For the text-containing cell, return its midpoint in [X, Y] coordinate format. 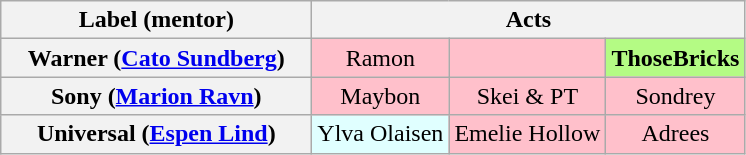
Skei & PT [528, 96]
Acts [528, 20]
Warner (Cato Sundberg) [156, 58]
Sony (Marion Ravn) [156, 96]
Universal (Espen Lind) [156, 134]
Ylva Olaisen [380, 134]
Sondrey [676, 96]
Maybon [380, 96]
Emelie Hollow [528, 134]
Label (mentor) [156, 20]
Adrees [676, 134]
Ramon [380, 58]
ThoseBricks [676, 58]
